Search for the cell housing the specified text and yield its (X, Y) center coordinate. 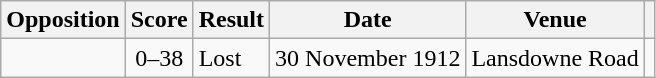
Venue (555, 20)
30 November 1912 (368, 58)
Opposition (63, 20)
0–38 (159, 58)
Date (368, 20)
Score (159, 20)
Lost (231, 58)
Lansdowne Road (555, 58)
Result (231, 20)
